Find where the given text appears and provide that cell's center as [x, y] coordinate. 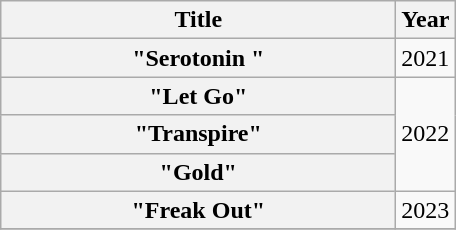
"Let Go" [198, 96]
"Serotonin " [198, 58]
2023 [426, 210]
"Freak Out" [198, 210]
2021 [426, 58]
2022 [426, 134]
"Transpire" [198, 134]
Year [426, 20]
Title [198, 20]
"Gold" [198, 172]
